Extract the (x, y) coordinate from the center of the cell holding the provided text.  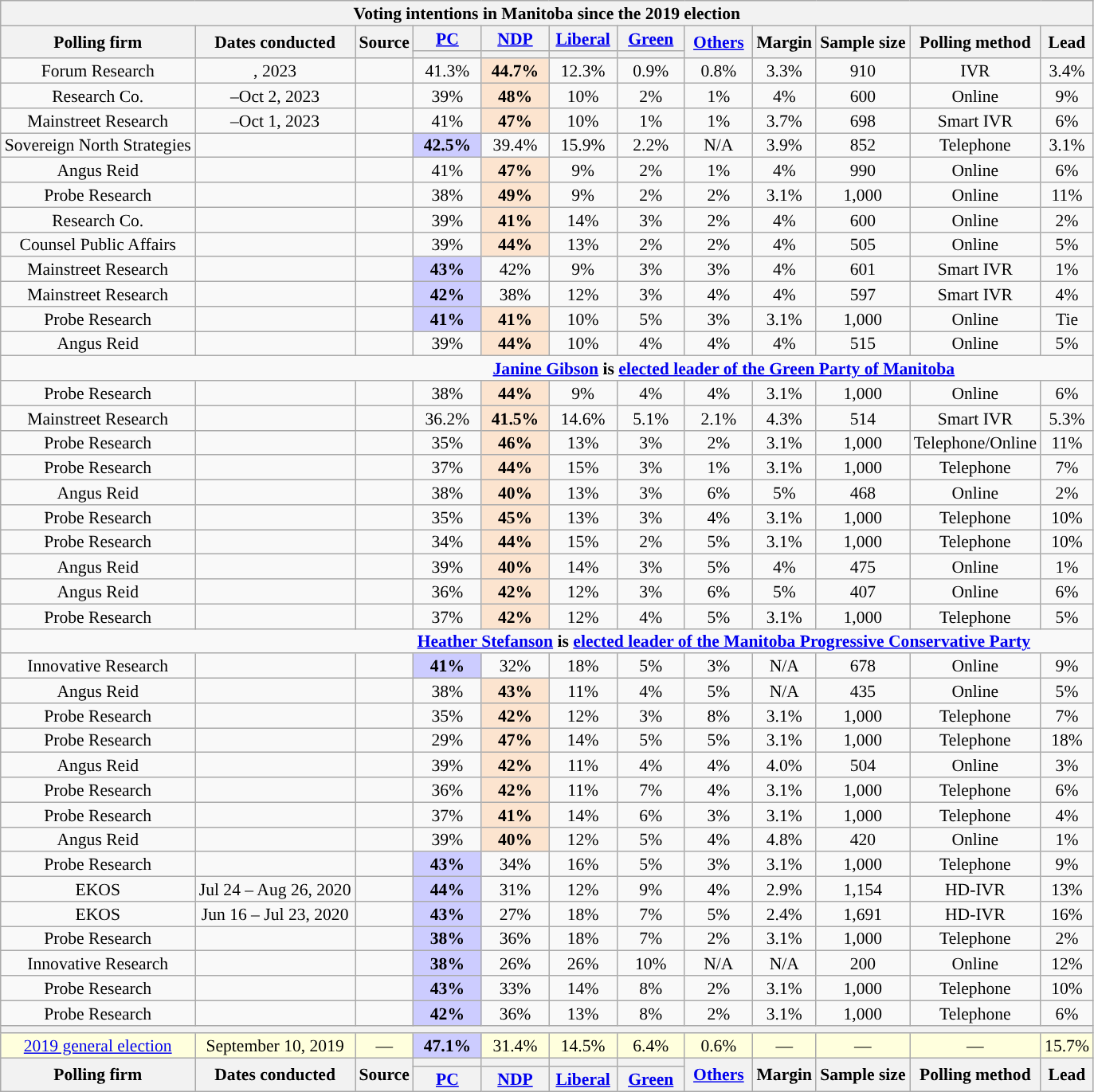
601 (862, 269)
4.0% (784, 765)
504 (862, 765)
514 (862, 417)
15.7% (1067, 1047)
2.1% (719, 417)
0.6% (719, 1047)
515 (862, 344)
Jul 24 – Aug 26, 2020 (276, 889)
2.4% (784, 914)
Voting intentions in Manitoba since the 2019 election (547, 13)
6.4% (650, 1047)
505 (862, 244)
, 2023 (276, 72)
5.3% (1067, 417)
15.9% (583, 145)
698 (862, 121)
3.4% (1067, 72)
46% (515, 443)
2.9% (784, 889)
Jun 16 – Jul 23, 2020 (276, 914)
0.9% (650, 72)
27% (515, 914)
200 (862, 964)
31% (515, 889)
2.2% (650, 145)
Forum Research (98, 72)
41.5% (515, 417)
44.7% (515, 72)
5.1% (650, 417)
Telephone/Online (975, 443)
3.9% (784, 145)
4.8% (784, 840)
41.3% (448, 72)
14.5% (583, 1047)
435 (862, 691)
4.3% (784, 417)
597 (862, 295)
Tie (1067, 319)
3.7% (784, 121)
420 (862, 840)
468 (862, 492)
475 (862, 567)
12.3% (583, 72)
48% (515, 96)
2019 general election (98, 1047)
36.2% (448, 417)
31.4% (515, 1047)
Janine Gibson is elected leader of the Green Party of Manitoba (724, 368)
IVR (975, 72)
0.8% (719, 72)
September 10, 2019 (276, 1047)
Sovereign North Strategies (98, 145)
3.3% (784, 72)
42.5% (448, 145)
407 (862, 591)
Heather Stefanson is elected leader of the Manitoba Progressive Conservative Party (724, 640)
–Oct 1, 2023 (276, 121)
39.4% (515, 145)
47.1% (448, 1047)
14.6% (583, 417)
33% (515, 988)
910 (862, 72)
–Oct 2, 2023 (276, 96)
990 (862, 170)
1,691 (862, 914)
1,154 (862, 889)
49% (515, 194)
32% (515, 666)
29% (448, 741)
Counsel Public Affairs (98, 244)
852 (862, 145)
678 (862, 666)
45% (515, 518)
